Output the (x, y) coordinate of the center of the cell containing the given text.  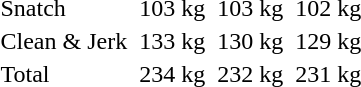
130 kg (250, 41)
133 kg (172, 41)
